Capture the cell that displays the provided text and extract its [X, Y] central coordinate. 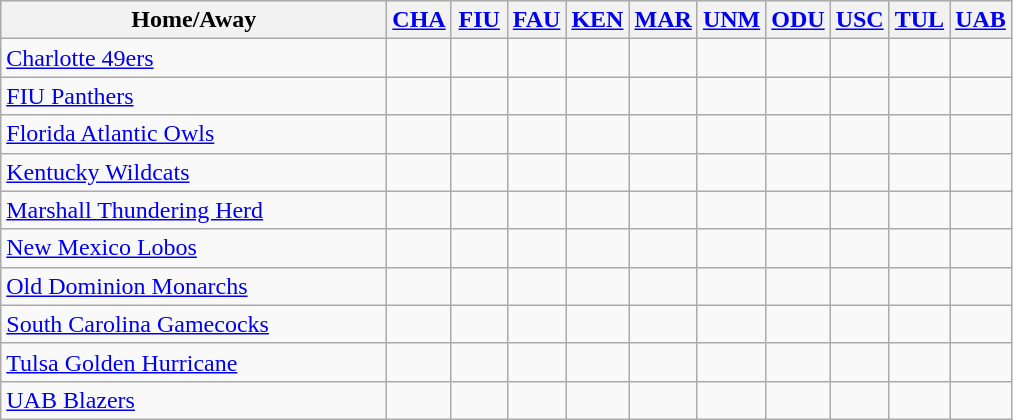
Kentucky Wildcats [194, 172]
Charlotte 49ers [194, 58]
UAB [981, 20]
FIU Panthers [194, 96]
TUL [919, 20]
CHA [419, 20]
UAB Blazers [194, 400]
FAU [536, 20]
Florida Atlantic Owls [194, 134]
USC [860, 20]
Tulsa Golden Hurricane [194, 362]
Old Dominion Monarchs [194, 286]
Marshall Thundering Herd [194, 210]
Home/Away [194, 20]
South Carolina Gamecocks [194, 324]
New Mexico Lobos [194, 248]
MAR [663, 20]
FIU [479, 20]
KEN [598, 20]
UNM [731, 20]
ODU [798, 20]
